Return (X, Y) of the center of cell containing provided text 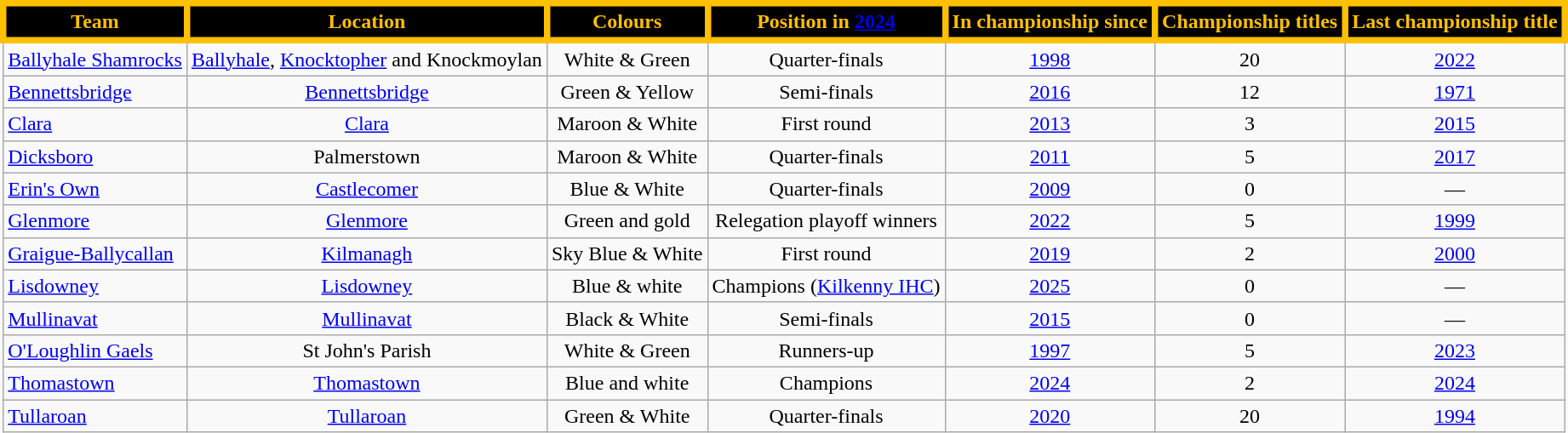
Ballyhale, Knocktopher and Knockmoylan (366, 58)
Ballyhale Shamrocks (95, 58)
Team (95, 22)
Sky Blue & White (627, 254)
2019 (1050, 254)
1998 (1050, 58)
Championship titles (1250, 22)
Colours (627, 22)
Last championship title (1455, 22)
St John's Parish (366, 350)
2011 (1050, 157)
1999 (1455, 221)
O'Loughlin Gaels (95, 350)
2013 (1050, 124)
Relegation playoff winners (826, 221)
Erin's Own (95, 189)
Black & White (627, 318)
Castlecomer (366, 189)
Champions (826, 383)
2016 (1050, 92)
2023 (1455, 350)
Kilmanagh (366, 254)
Runners-up (826, 350)
Graigue-Ballycallan (95, 254)
1994 (1455, 416)
12 (1250, 92)
2025 (1050, 286)
3 (1250, 124)
2000 (1455, 254)
2017 (1455, 157)
1997 (1050, 350)
Blue & white (627, 286)
Green & Yellow (627, 92)
Dicksboro (95, 157)
In championship since (1050, 22)
Location (366, 22)
Position in 2024 (826, 22)
2009 (1050, 189)
1971 (1455, 92)
Green & White (627, 416)
Blue & White (627, 189)
2020 (1050, 416)
Blue and white (627, 383)
Green and gold (627, 221)
Palmerstown (366, 157)
Champions (Kilkenny IHC) (826, 286)
